Provide the (X, Y) coordinate of the cell's center where the given text is located.  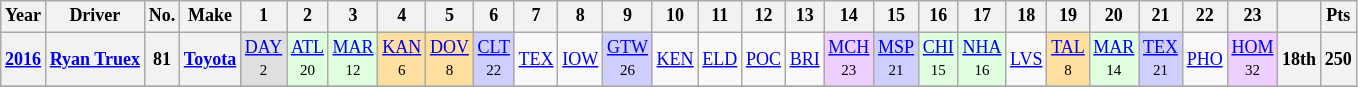
9 (628, 16)
DAY2 (264, 59)
18th (1300, 59)
3 (353, 16)
POC (764, 59)
MCH23 (849, 59)
ELD (720, 59)
BRI (804, 59)
Driver (94, 16)
LVS (1026, 59)
TAL8 (1068, 59)
5 (450, 16)
15 (896, 16)
7 (536, 16)
2 (308, 16)
MAR12 (353, 59)
KEN (675, 59)
PHO (1204, 59)
8 (580, 16)
21 (1161, 16)
IOW (580, 59)
CLT22 (494, 59)
22 (1204, 16)
4 (402, 16)
81 (162, 59)
NHA16 (982, 59)
MSP21 (896, 59)
TEX (536, 59)
14 (849, 16)
19 (1068, 16)
11 (720, 16)
17 (982, 16)
Toyota (210, 59)
Year (24, 16)
MAR14 (1114, 59)
13 (804, 16)
250 (1338, 59)
6 (494, 16)
18 (1026, 16)
HOM32 (1252, 59)
16 (938, 16)
Pts (1338, 16)
CHI15 (938, 59)
1 (264, 16)
10 (675, 16)
TEX21 (1161, 59)
23 (1252, 16)
12 (764, 16)
20 (1114, 16)
2016 (24, 59)
No. (162, 16)
Make (210, 16)
KAN6 (402, 59)
DOV8 (450, 59)
Ryan Truex (94, 59)
ATL20 (308, 59)
GTW26 (628, 59)
